Scan for the cell matching the given text and deliver its [X, Y] coordinate at center. 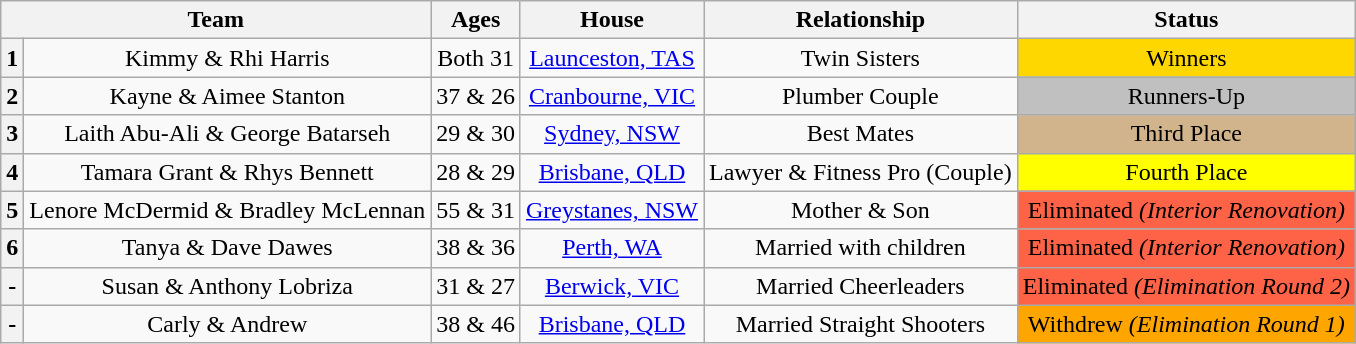
Susan & Anthony Lobriza [228, 286]
Withdrew (Elimination Round 1) [1186, 324]
Tanya & Dave Dawes [228, 248]
3 [12, 134]
6 [12, 248]
Both 31 [476, 58]
Married Straight Shooters [861, 324]
Fourth Place [1186, 172]
29 & 30 [476, 134]
Tamara Grant & Rhys Bennett [228, 172]
Kayne & Aimee Stanton [228, 96]
Twin Sisters [861, 58]
38 & 36 [476, 248]
37 & 26 [476, 96]
Best Mates [861, 134]
Greystanes, NSW [612, 210]
Kimmy & Rhi Harris [228, 58]
Winners [1186, 58]
House [612, 20]
1 [12, 58]
Eliminated (Elimination Round 2) [1186, 286]
5 [12, 210]
Lenore McDermid & Bradley McLennan [228, 210]
Team [216, 20]
Third Place [1186, 134]
28 & 29 [476, 172]
55 & 31 [476, 210]
Sydney, NSW [612, 134]
38 & 46 [476, 324]
Runners-Up [1186, 96]
Carly & Andrew [228, 324]
Status [1186, 20]
Berwick, VIC [612, 286]
Launceston, TAS [612, 58]
Ages [476, 20]
4 [12, 172]
Married with children [861, 248]
Laith Abu-Ali & George Batarseh [228, 134]
Married Cheerleaders [861, 286]
Mother & Son [861, 210]
Perth, WA [612, 248]
31 & 27 [476, 286]
Cranbourne, VIC [612, 96]
Plumber Couple [861, 96]
Lawyer & Fitness Pro (Couple) [861, 172]
Relationship [861, 20]
2 [12, 96]
